From the cell containing the given text, extract its center point as (X, Y) coordinate. 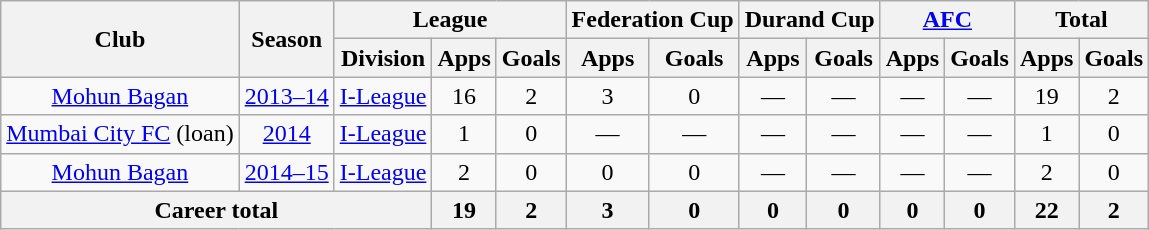
Club (120, 39)
League (450, 20)
AFC (947, 20)
Federation Cup (652, 20)
22 (1046, 210)
Durand Cup (810, 20)
Career total (216, 210)
2014–15 (286, 172)
Total (1081, 20)
Division (383, 58)
Season (286, 39)
2014 (286, 134)
16 (464, 96)
Mumbai City FC (loan) (120, 134)
2013–14 (286, 96)
